Find where the given text appears and provide that cell's center as (X, Y) coordinate. 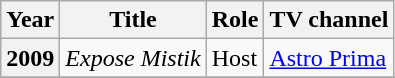
Expose Mistik (133, 58)
Astro Prima (329, 58)
Role (235, 20)
2009 (30, 58)
Title (133, 20)
Host (235, 58)
TV channel (329, 20)
Year (30, 20)
